From the cell containing the given text, extract its center point as [X, Y] coordinate. 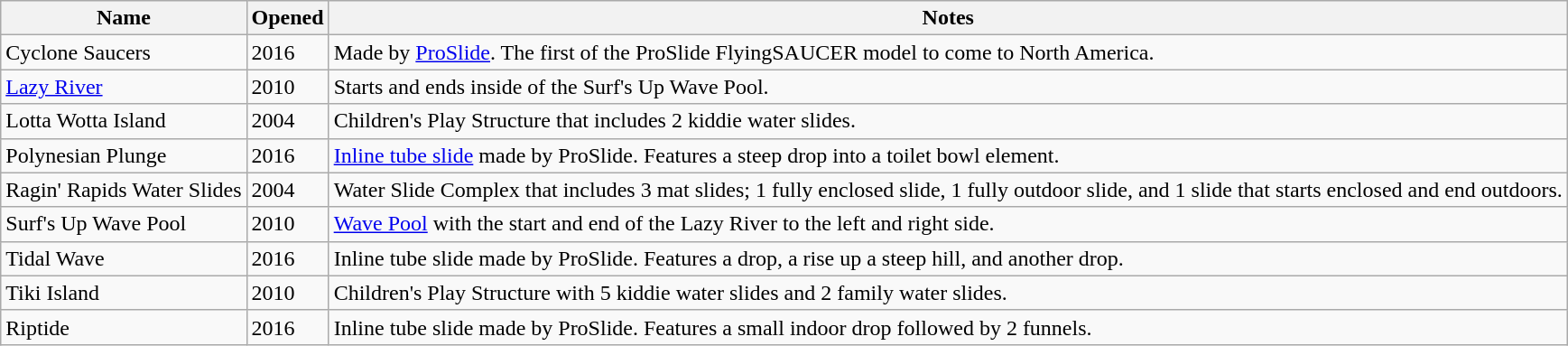
Inline tube slide made by ProSlide. Features a small indoor drop followed by 2 funnels. [948, 327]
Tiki Island [124, 293]
Inline tube slide made by ProSlide. Features a steep drop into a toilet bowl element. [948, 155]
Inline tube slide made by ProSlide. Features a drop, a rise up a steep hill, and another drop. [948, 258]
Water Slide Complex that includes 3 mat slides; 1 fully enclosed slide, 1 fully outdoor slide, and 1 slide that starts enclosed and end outdoors. [948, 190]
Ragin' Rapids Water Slides [124, 190]
Starts and ends inside of the Surf's Up Wave Pool. [948, 87]
Riptide [124, 327]
Lotta Wotta Island [124, 121]
Children's Play Structure with 5 kiddie water slides and 2 family water slides. [948, 293]
Cyclone Saucers [124, 52]
Children's Play Structure that includes 2 kiddie water slides. [948, 121]
Tidal Wave [124, 258]
Opened [287, 18]
Lazy River [124, 87]
Wave Pool with the start and end of the Lazy River to the left and right side. [948, 224]
Polynesian Plunge [124, 155]
Surf's Up Wave Pool [124, 224]
Notes [948, 18]
Name [124, 18]
Made by ProSlide. The first of the ProSlide FlyingSAUCER model to come to North America. [948, 52]
